Find where the given text appears and provide that cell's center as [x, y] coordinate. 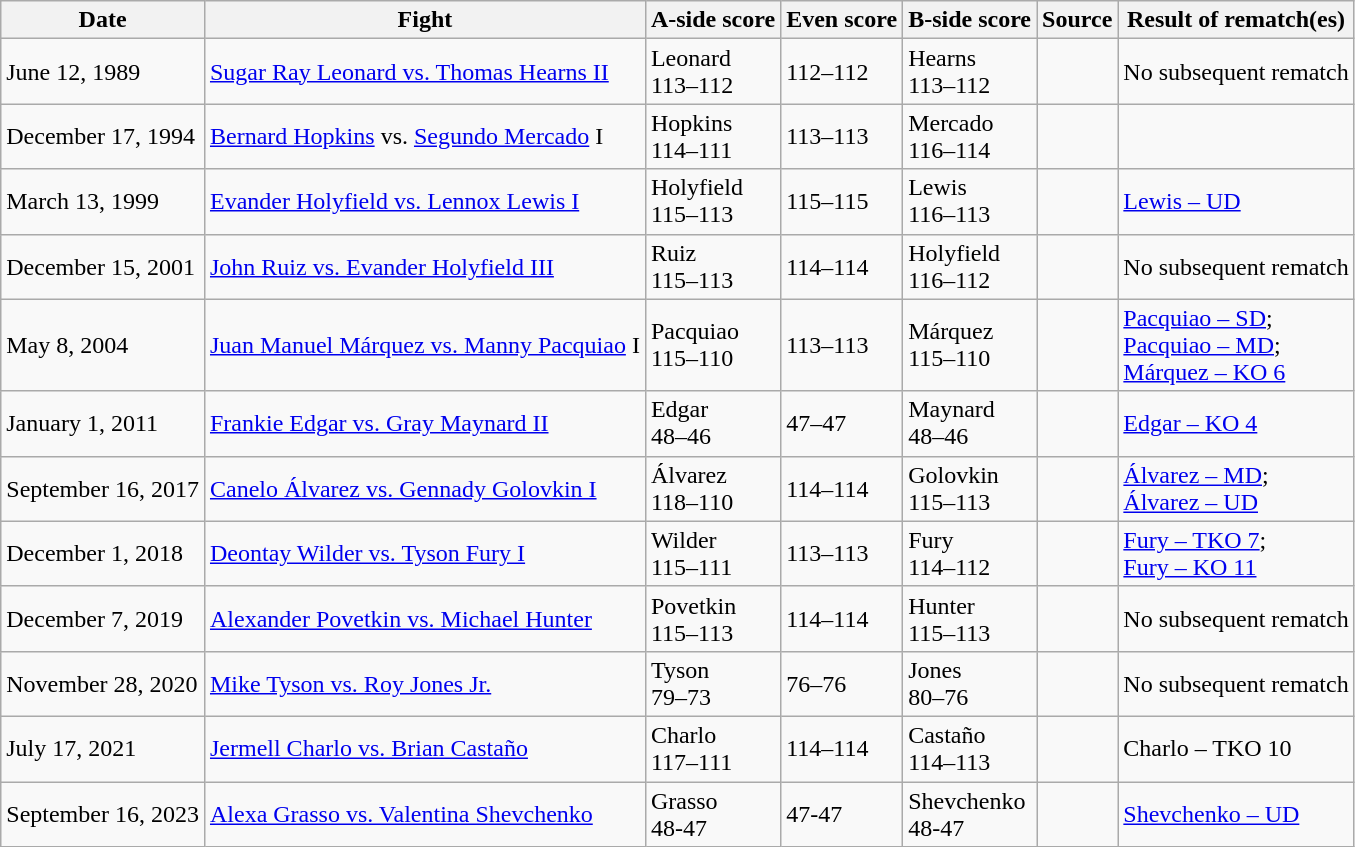
June 12, 1989 [103, 72]
Golovkin115–113 [970, 488]
Álvarez118–110 [712, 488]
September 16, 2023 [103, 814]
May 8, 2004 [103, 345]
Mercado116–114 [970, 136]
Fury114–112 [970, 554]
Alexander Povetkin vs. Michael Hunter [424, 618]
Jones80–76 [970, 684]
Lewis – UD [1236, 202]
Result of rematch(es) [1236, 20]
Alexa Grasso vs. Valentina Shevchenko [424, 814]
Sugar Ray Leonard vs. Thomas Hearns II [424, 72]
Deontay Wilder vs. Tyson Fury I [424, 554]
47–47 [842, 424]
Charlo – TKO 10 [1236, 748]
112–112 [842, 72]
Lewis116–113 [970, 202]
July 17, 2021 [103, 748]
Charlo117–111 [712, 748]
Hunter115–113 [970, 618]
Source [1078, 20]
Tyson79–73 [712, 684]
Povetkin115–113 [712, 618]
January 1, 2011 [103, 424]
Evander Holyfield vs. Lennox Lewis I [424, 202]
Álvarez – MD;Álvarez – UD [1236, 488]
Holyfield115–113 [712, 202]
November 28, 2020 [103, 684]
Maynard48–46 [970, 424]
B-side score [970, 20]
Mike Tyson vs. Roy Jones Jr. [424, 684]
76–76 [842, 684]
Hopkins114–111 [712, 136]
47-47 [842, 814]
December 1, 2018 [103, 554]
September 16, 2017 [103, 488]
Even score [842, 20]
Shevchenko – UD [1236, 814]
Juan Manuel Márquez vs. Manny Pacquiao I [424, 345]
115–115 [842, 202]
A-side score [712, 20]
Ruiz115–113 [712, 266]
Hearns113–112 [970, 72]
Canelo Álvarez vs. Gennady Golovkin I [424, 488]
March 13, 1999 [103, 202]
Bernard Hopkins vs. Segundo Mercado I [424, 136]
Pacquiao115–110 [712, 345]
December 7, 2019 [103, 618]
Jermell Charlo vs. Brian Castaño [424, 748]
Grasso48-47 [712, 814]
Edgar48–46 [712, 424]
Fight [424, 20]
Fury – TKO 7;Fury – KO 11 [1236, 554]
Date [103, 20]
Castaño114–113 [970, 748]
Holyfield116–112 [970, 266]
John Ruiz vs. Evander Holyfield III [424, 266]
Frankie Edgar vs. Gray Maynard II [424, 424]
December 15, 2001 [103, 266]
Wilder115–111 [712, 554]
Márquez115–110 [970, 345]
December 17, 1994 [103, 136]
Leonard113–112 [712, 72]
Pacquiao – SD;Pacquiao – MD;Márquez – KO 6 [1236, 345]
Edgar – KO 4 [1236, 424]
Shevchenko48-47 [970, 814]
